Find where the given text appears and provide that cell's center as (X, Y) coordinate. 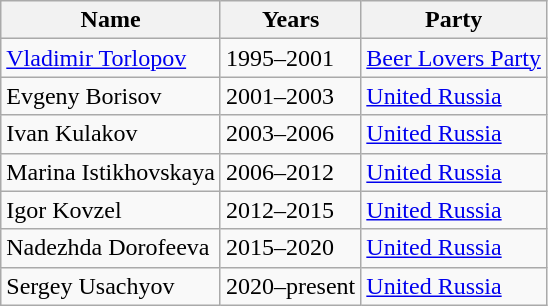
Nadezhda Dorofeeva (111, 248)
Party (454, 20)
2001–2003 (290, 96)
Evgeny Borisov (111, 96)
Beer Lovers Party (454, 58)
1995–2001 (290, 58)
2012–2015 (290, 210)
2006–2012 (290, 172)
2020–present (290, 286)
2003–2006 (290, 134)
Years (290, 20)
Name (111, 20)
Vladimir Torlopov (111, 58)
Sergey Usachyov (111, 286)
Ivan Kulakov (111, 134)
Marina Istikhovskaya (111, 172)
2015–2020 (290, 248)
Igor Kovzel (111, 210)
